Find where the given text appears and provide that cell's center as (x, y) coordinate. 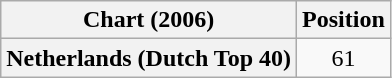
Netherlands (Dutch Top 40) (149, 58)
Chart (2006) (149, 20)
Position (344, 20)
61 (344, 58)
